Extract the (X, Y) coordinate from the center of the cell holding the provided text.  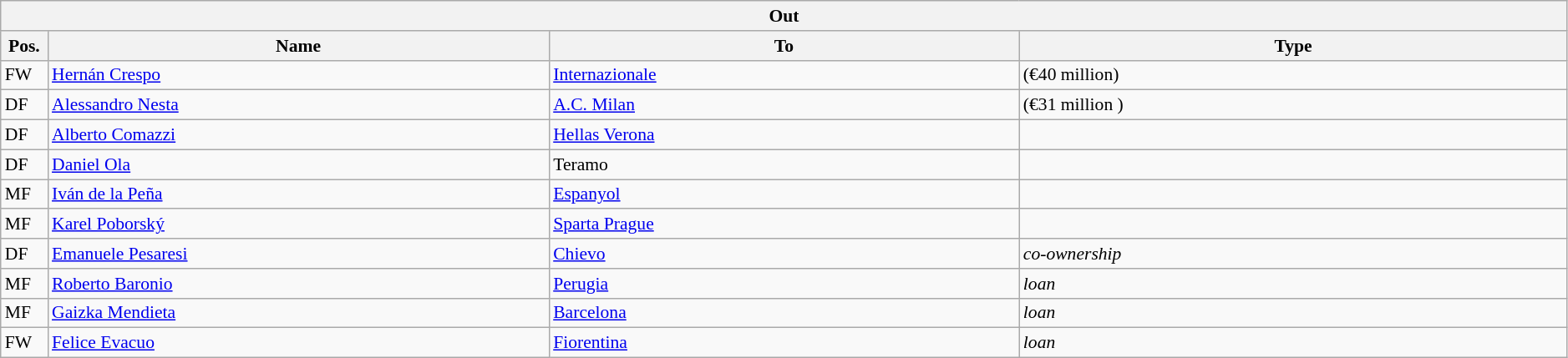
A.C. Milan (784, 105)
Type (1293, 46)
(€40 million) (1293, 75)
Alessandro Nesta (298, 105)
Out (784, 16)
(€31 million ) (1293, 105)
Teramo (784, 164)
Perugia (784, 284)
Hellas Verona (784, 135)
Fiorentina (784, 343)
Alberto Comazzi (298, 135)
Barcelona (784, 313)
Iván de la Peña (298, 194)
Espanyol (784, 194)
Daniel Ola (298, 164)
Karel Poborský (298, 224)
co-ownership (1293, 254)
Internazionale (784, 75)
Pos. (24, 46)
Emanuele Pesaresi (298, 254)
Hernán Crespo (298, 75)
Felice Evacuo (298, 343)
Gaizka Mendieta (298, 313)
Chievo (784, 254)
Roberto Baronio (298, 284)
Sparta Prague (784, 224)
Name (298, 46)
To (784, 46)
